Capture the cell that displays the provided text and extract its [X, Y] central coordinate. 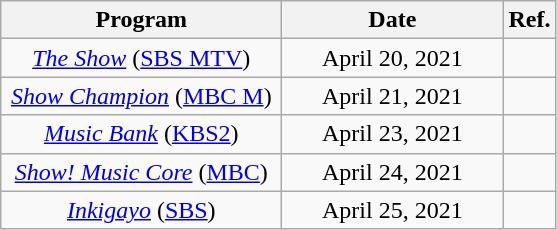
Program [142, 20]
Music Bank (KBS2) [142, 134]
April 25, 2021 [392, 210]
Show Champion (MBC M) [142, 96]
Ref. [530, 20]
April 24, 2021 [392, 172]
Date [392, 20]
Show! Music Core (MBC) [142, 172]
April 21, 2021 [392, 96]
The Show (SBS MTV) [142, 58]
April 23, 2021 [392, 134]
April 20, 2021 [392, 58]
Inkigayo (SBS) [142, 210]
